For the text-containing cell, return its midpoint in [X, Y] coordinate format. 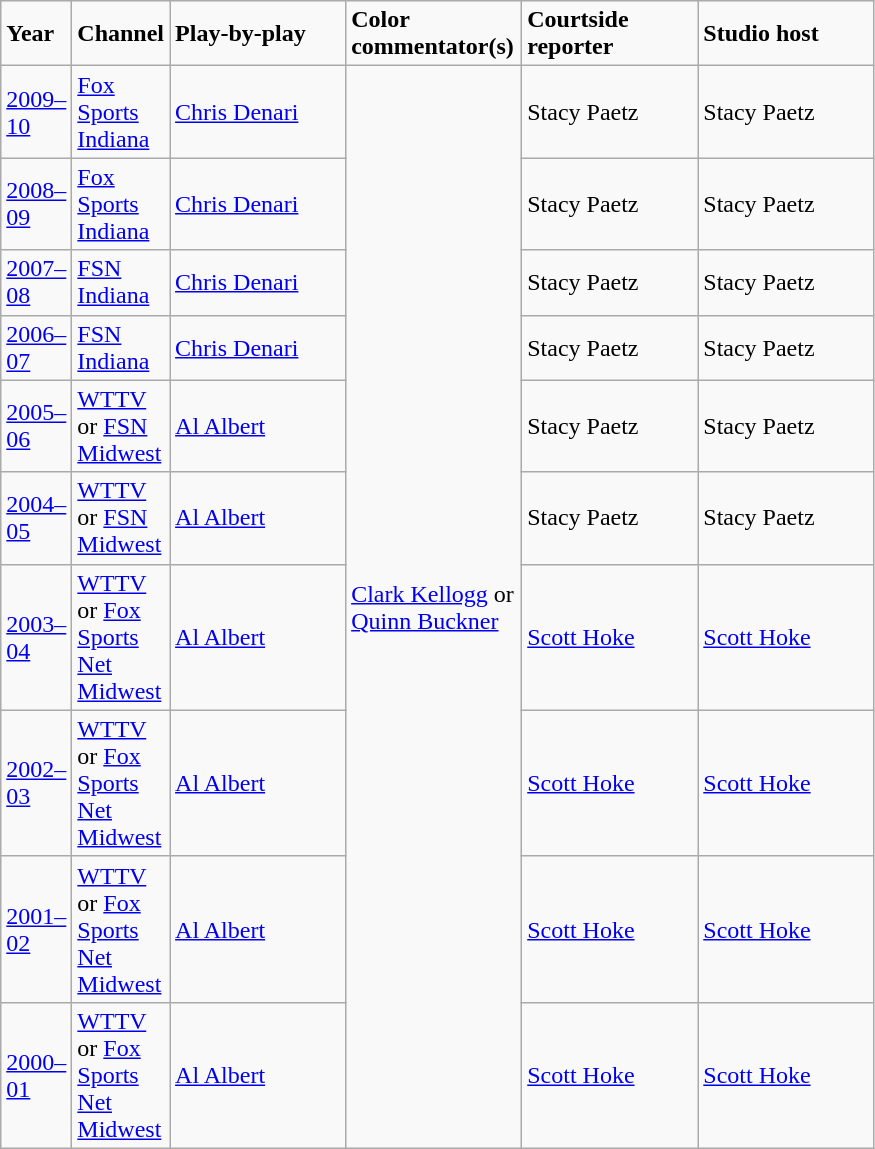
2002–03 [36, 783]
2009–10 [36, 112]
Clark Kellogg or Quinn Buckner [434, 608]
Channel [121, 34]
Year [36, 34]
Color commentator(s) [434, 34]
Play-by-play [258, 34]
2001–02 [36, 929]
Courtside reporter [610, 34]
2006–07 [36, 348]
2008–09 [36, 204]
2007–08 [36, 282]
Studio host [786, 34]
2003–04 [36, 637]
2005–06 [36, 426]
2004–05 [36, 518]
2000–01 [36, 1075]
